Extract the [x, y] coordinate from the center of the cell holding the provided text.  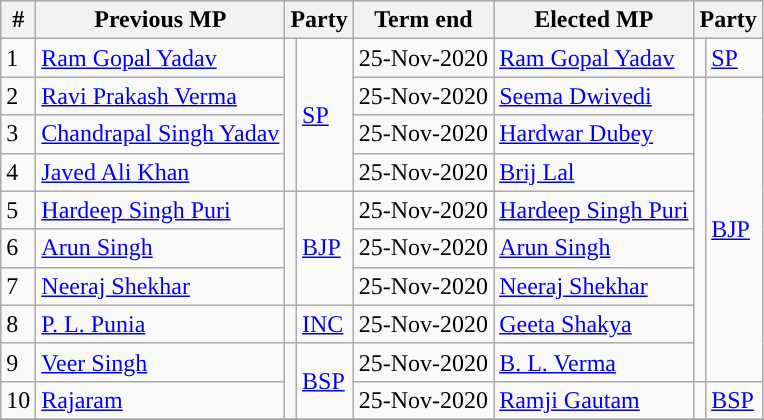
Brij Lal [594, 172]
P. L. Punia [160, 324]
3 [18, 134]
10 [18, 400]
9 [18, 362]
Ramji Gautam [594, 400]
1 [18, 58]
B. L. Verma [594, 362]
Term end [423, 20]
8 [18, 324]
Javed Ali Khan [160, 172]
2 [18, 96]
Geeta Shakya [594, 324]
Previous MP [160, 20]
Ravi Prakash Verma [160, 96]
Seema Dwivedi [594, 96]
7 [18, 286]
5 [18, 210]
Chandrapal Singh Yadav [160, 134]
4 [18, 172]
# [18, 20]
6 [18, 248]
Rajaram [160, 400]
Hardwar Dubey [594, 134]
Elected MP [594, 20]
Veer Singh [160, 362]
INC [326, 324]
